Find where the given text appears and provide that cell's center as (x, y) coordinate. 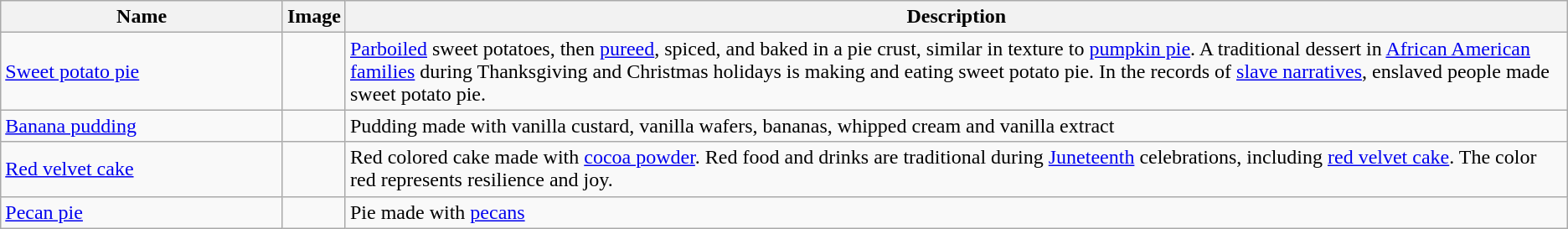
Pudding made with vanilla custard, vanilla wafers, bananas, whipped cream and vanilla extract (957, 126)
Sweet potato pie (142, 71)
Pie made with pecans (957, 212)
Description (957, 17)
Red velvet cake (142, 169)
Pecan pie (142, 212)
Image (313, 17)
Name (142, 17)
Banana pudding (142, 126)
